Pinpoint the cell where the given text exists, returning its [x, y] midpoint coordinate. 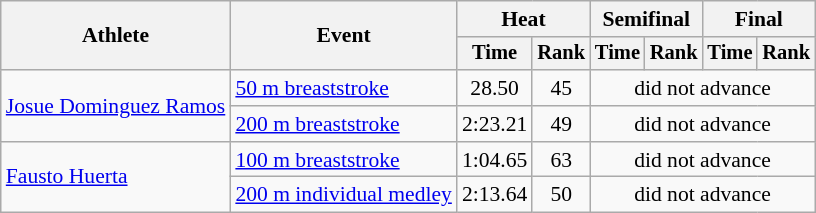
63 [561, 160]
Athlete [116, 36]
50 m breaststroke [344, 88]
Event [344, 36]
2:13.64 [494, 195]
2:23.21 [494, 124]
28.50 [494, 88]
200 m breaststroke [344, 124]
Semifinal [646, 19]
Josue Dominguez Ramos [116, 106]
49 [561, 124]
Final [758, 19]
Heat [524, 19]
Fausto Huerta [116, 178]
50 [561, 195]
200 m individual medley [344, 195]
100 m breaststroke [344, 160]
45 [561, 88]
1:04.65 [494, 160]
